Locate the cell with the specified text and output its [x, y] center coordinate. 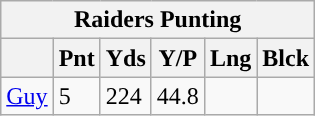
224 [126, 96]
Yds [126, 58]
Guy [27, 96]
Y/P [178, 58]
44.8 [178, 96]
Lng [230, 58]
Raiders Punting [158, 20]
5 [76, 96]
Pnt [76, 58]
Blck [286, 58]
